From the cell containing the given text, extract its center point as (x, y) coordinate. 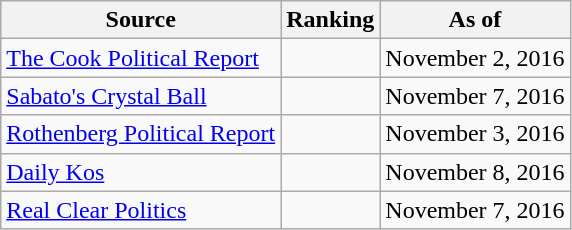
Real Clear Politics (141, 210)
Rothenberg Political Report (141, 134)
Ranking (330, 20)
November 8, 2016 (475, 172)
As of (475, 20)
November 2, 2016 (475, 58)
Daily Kos (141, 172)
The Cook Political Report (141, 58)
Source (141, 20)
Sabato's Crystal Ball (141, 96)
November 3, 2016 (475, 134)
